Locate the cell with the specified text and output its (X, Y) center coordinate. 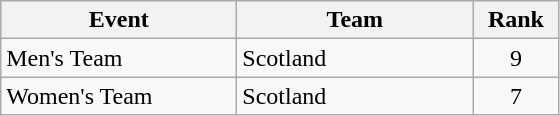
Rank (516, 20)
Team (355, 20)
Event (119, 20)
7 (516, 96)
Women's Team (119, 96)
9 (516, 58)
Men's Team (119, 58)
